Search for the cell housing the specified text and yield its (X, Y) center coordinate. 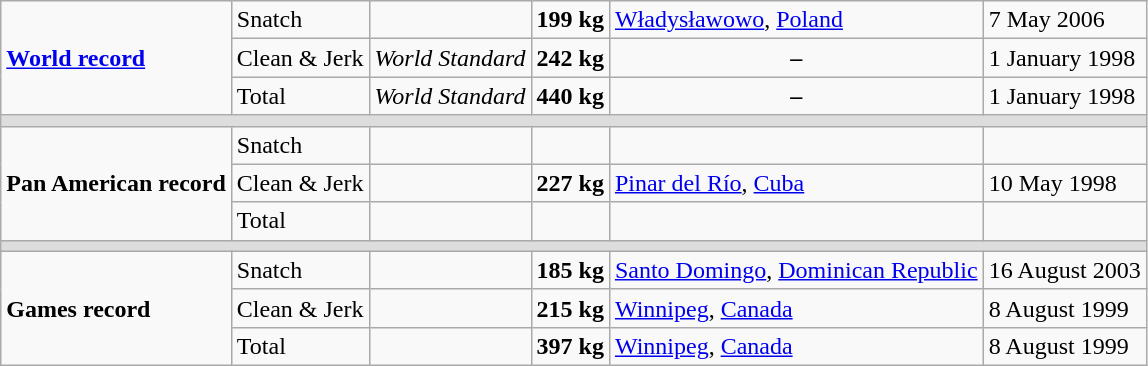
Władysławowo, Poland (796, 20)
World record (116, 58)
199 kg (570, 20)
Pan American record (116, 183)
16 August 2003 (1064, 270)
10 May 1998 (1064, 183)
215 kg (570, 308)
7 May 2006 (1064, 20)
Pinar del Río, Cuba (796, 183)
242 kg (570, 58)
Games record (116, 308)
227 kg (570, 183)
397 kg (570, 346)
440 kg (570, 96)
185 kg (570, 270)
Santo Domingo, Dominican Republic (796, 270)
